From the cell containing the given text, extract its center point as (X, Y) coordinate. 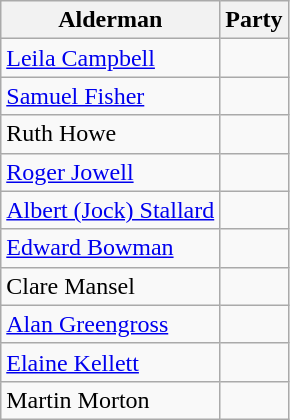
Samuel Fisher (110, 96)
Party (254, 20)
Ruth Howe (110, 134)
Alderman (110, 20)
Roger Jowell (110, 172)
Edward Bowman (110, 248)
Clare Mansel (110, 286)
Albert (Jock) Stallard (110, 210)
Alan Greengross (110, 324)
Martin Morton (110, 400)
Leila Campbell (110, 58)
Elaine Kellett (110, 362)
